Extract the (X, Y) coordinate from the center of the cell holding the provided text.  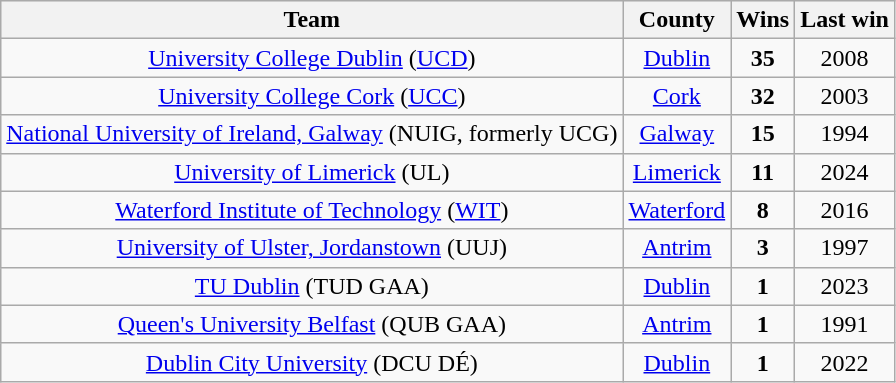
Wins (763, 20)
2003 (845, 96)
2023 (845, 286)
2008 (845, 58)
2022 (845, 362)
Dublin City University (DCU DÉ) (312, 362)
35 (763, 58)
Limerick (677, 172)
15 (763, 134)
University College Dublin (UCD) (312, 58)
Galway (677, 134)
8 (763, 210)
University of Limerick (UL) (312, 172)
Waterford Institute of Technology (WIT) (312, 210)
Team (312, 20)
Waterford (677, 210)
National University of Ireland, Galway (NUIG, formerly UCG) (312, 134)
11 (763, 172)
1994 (845, 134)
University of Ulster, Jordanstown (UUJ) (312, 248)
1991 (845, 324)
3 (763, 248)
Cork (677, 96)
University College Cork (UCC) (312, 96)
32 (763, 96)
2024 (845, 172)
2016 (845, 210)
Last win (845, 20)
1997 (845, 248)
TU Dublin (TUD GAA) (312, 286)
County (677, 20)
Queen's University Belfast (QUB GAA) (312, 324)
